Find where the given text appears and provide that cell's center as (x, y) coordinate. 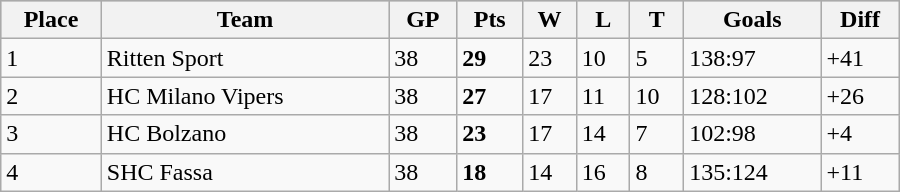
1 (52, 58)
Goals (752, 20)
HC Bolzano (245, 134)
135:124 (752, 172)
+26 (860, 96)
SHC Fassa (245, 172)
8 (657, 172)
L (603, 20)
3 (52, 134)
GP (423, 20)
+41 (860, 58)
Diff (860, 20)
W (550, 20)
29 (490, 58)
+11 (860, 172)
128:102 (752, 96)
102:98 (752, 134)
5 (657, 58)
27 (490, 96)
HC Milano Vipers (245, 96)
2 (52, 96)
138:97 (752, 58)
Pts (490, 20)
T (657, 20)
11 (603, 96)
16 (603, 172)
Place (52, 20)
Team (245, 20)
+4 (860, 134)
4 (52, 172)
7 (657, 134)
18 (490, 172)
Ritten Sport (245, 58)
